Extract the [X, Y] coordinate from the center of the cell holding the provided text.  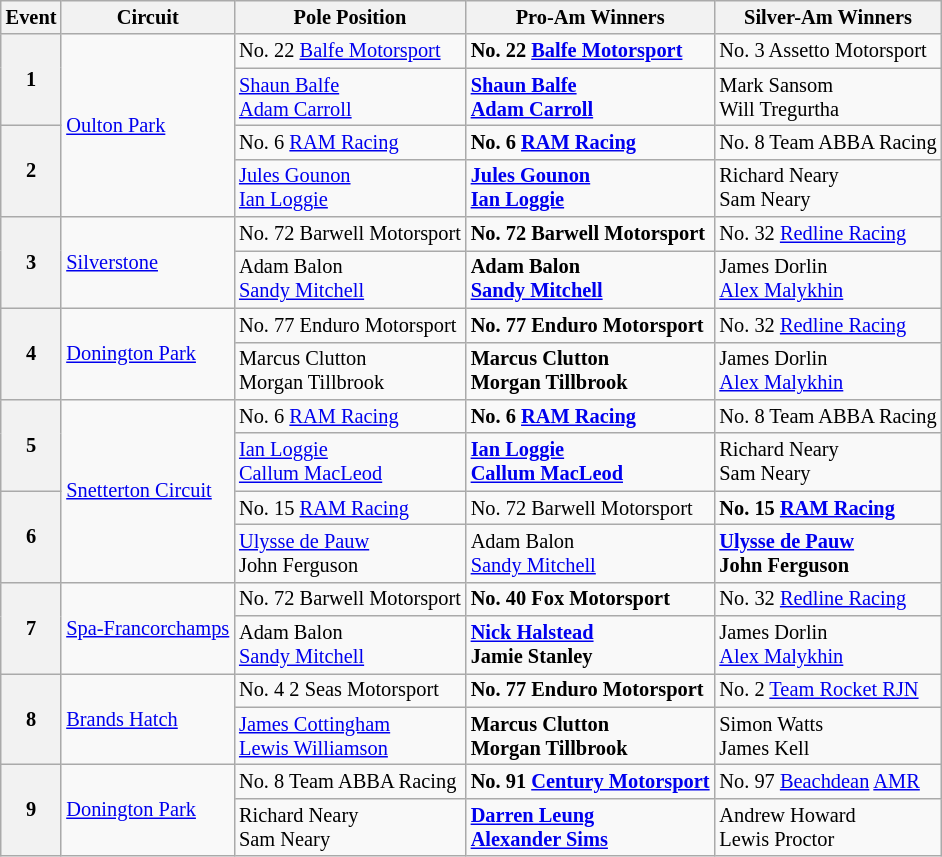
James Cottingham Lewis Williamson [350, 736]
Darren Leung Alexander Sims [590, 827]
No. 40 Fox Motorsport [590, 599]
5 [32, 444]
7 [32, 628]
6 [32, 536]
3 [32, 262]
No. 3 Assetto Motorsport [828, 51]
Simon Watts James Kell [828, 736]
Andrew Howard Lewis Proctor [828, 827]
Silver-Am Winners [828, 17]
2 [32, 170]
1 [32, 80]
Brands Hatch [148, 718]
Silverstone [148, 262]
No. 97 Beachdean AMR [828, 781]
No. 91 Century Motorsport [590, 781]
No. 4 2 Seas Motorsport [350, 690]
Spa-Francorchamps [148, 628]
Event [32, 17]
No. 2 Team Rocket RJN [828, 690]
9 [32, 810]
Circuit [148, 17]
Pro-Am Winners [590, 17]
Nick Halstead Jamie Stanley [590, 645]
8 [32, 718]
4 [32, 354]
Snetterton Circuit [148, 490]
Mark Sansom Will Tregurtha [828, 97]
Oulton Park [148, 126]
Pole Position [350, 17]
